Capture the cell that displays the provided text and extract its [X, Y] central coordinate. 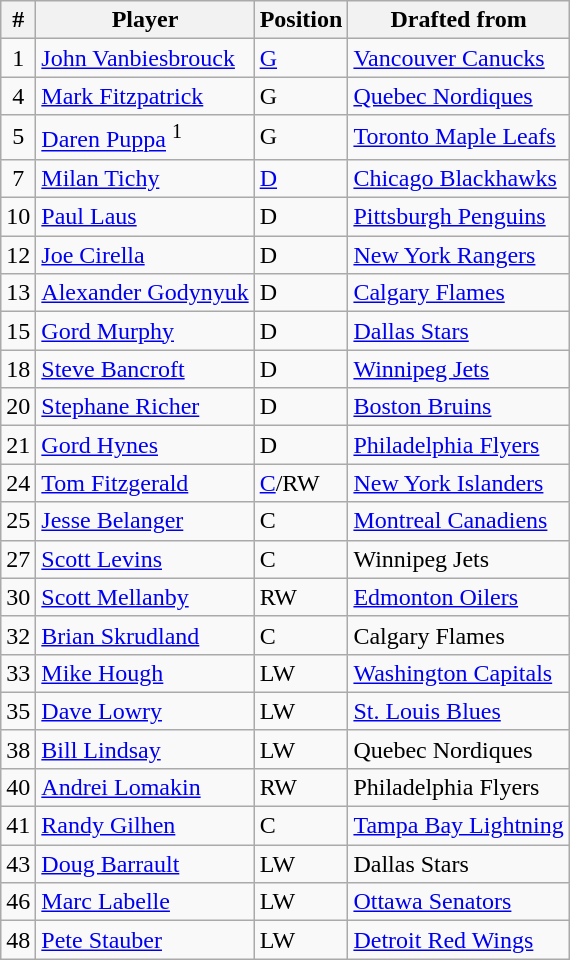
New York Islanders [458, 483]
Paul Laus [145, 217]
Player [145, 20]
32 [18, 635]
15 [18, 331]
20 [18, 407]
33 [18, 673]
10 [18, 217]
Marc Labelle [145, 902]
5 [18, 138]
21 [18, 445]
7 [18, 178]
Drafted from [458, 20]
4 [18, 96]
Position [301, 20]
Ottawa Senators [458, 902]
46 [18, 902]
Mike Hough [145, 673]
1 [18, 58]
Steve Bancroft [145, 369]
# [18, 20]
43 [18, 864]
Detroit Red Wings [458, 940]
Tampa Bay Lightning [458, 826]
Chicago Blackhawks [458, 178]
Brian Skrudland [145, 635]
Alexander Godynyuk [145, 293]
Randy Gilhen [145, 826]
St. Louis Blues [458, 711]
Boston Bruins [458, 407]
Bill Lindsay [145, 749]
Montreal Canadiens [458, 521]
Andrei Lomakin [145, 787]
Gord Murphy [145, 331]
Scott Mellanby [145, 597]
Scott Levins [145, 559]
Joe Cirella [145, 255]
12 [18, 255]
Washington Capitals [458, 673]
Edmonton Oilers [458, 597]
24 [18, 483]
41 [18, 826]
New York Rangers [458, 255]
John Vanbiesbrouck [145, 58]
Gord Hynes [145, 445]
48 [18, 940]
Pete Stauber [145, 940]
30 [18, 597]
Doug Barrault [145, 864]
Pittsburgh Penguins [458, 217]
Daren Puppa 1 [145, 138]
Tom Fitzgerald [145, 483]
25 [18, 521]
Mark Fitzpatrick [145, 96]
Stephane Richer [145, 407]
38 [18, 749]
40 [18, 787]
27 [18, 559]
Vancouver Canucks [458, 58]
Dave Lowry [145, 711]
Jesse Belanger [145, 521]
35 [18, 711]
C/RW [301, 483]
18 [18, 369]
Toronto Maple Leafs [458, 138]
Milan Tichy [145, 178]
13 [18, 293]
